Scan for the cell matching the given text and deliver its (x, y) coordinate at center. 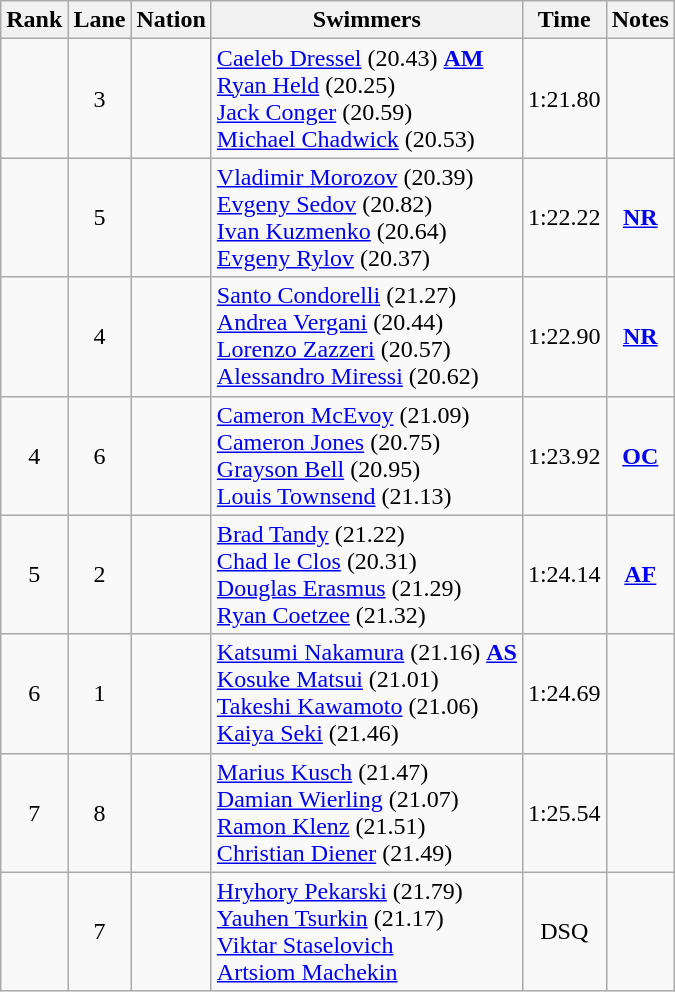
3 (100, 98)
Brad Tandy (21.22)Chad le Clos (20.31)Douglas Erasmus (21.29)Ryan Coetzee (21.32) (366, 574)
Vladimir Morozov (20.39)Evgeny Sedov (20.82)Ivan Kuzmenko (20.64)Evgeny Rylov (20.37) (366, 218)
Time (564, 20)
1:22.90 (564, 336)
Cameron McEvoy (21.09)Cameron Jones (20.75)Grayson Bell (20.95)Louis Townsend (21.13) (366, 456)
2 (100, 574)
1 (100, 694)
Lane (100, 20)
Notes (640, 20)
1:21.80 (564, 98)
1:22.22 (564, 218)
1:23.92 (564, 456)
Nation (171, 20)
Katsumi Nakamura (21.16) ASKosuke Matsui (21.01)Takeshi Kawamoto (21.06)Kaiya Seki (21.46) (366, 694)
8 (100, 812)
AF (640, 574)
Swimmers (366, 20)
DSQ (564, 932)
Santo Condorelli (21.27)Andrea Vergani (20.44)Lorenzo Zazzeri (20.57)Alessandro Miressi (20.62) (366, 336)
1:25.54 (564, 812)
1:24.14 (564, 574)
Hryhory Pekarski (21.79)Yauhen Tsurkin (21.17)Viktar StaselovichArtsiom Machekin (366, 932)
Marius Kusch (21.47)Damian Wierling (21.07)Ramon Klenz (21.51)Christian Diener (21.49) (366, 812)
OC (640, 456)
1:24.69 (564, 694)
Caeleb Dressel (20.43) AMRyan Held (20.25)Jack Conger (20.59)Michael Chadwick (20.53) (366, 98)
Rank (34, 20)
